For the text-containing cell, return its midpoint in (x, y) coordinate format. 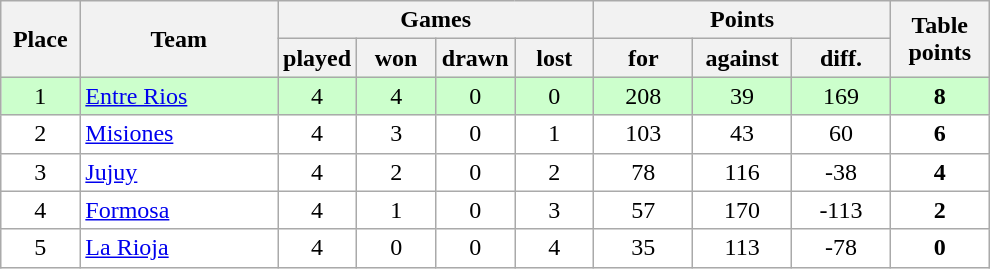
-113 (842, 210)
6 (940, 134)
169 (842, 96)
Entre Rios (179, 96)
drawn (476, 58)
played (318, 58)
Team (179, 39)
43 (742, 134)
La Rioja (179, 248)
208 (644, 96)
35 (644, 248)
for (644, 58)
Jujuy (179, 172)
Place (40, 39)
60 (842, 134)
Games (436, 20)
Misiones (179, 134)
Points (742, 20)
78 (644, 172)
won (396, 58)
diff. (842, 58)
170 (742, 210)
8 (940, 96)
against (742, 58)
39 (742, 96)
-38 (842, 172)
103 (644, 134)
116 (742, 172)
113 (742, 248)
57 (644, 210)
-78 (842, 248)
Formosa (179, 210)
Tablepoints (940, 39)
5 (40, 248)
lost (554, 58)
